Locate the cell with the specified text and output its [x, y] center coordinate. 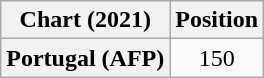
Portugal (AFP) [86, 58]
Chart (2021) [86, 20]
150 [217, 58]
Position [217, 20]
